Extract the [X, Y] coordinate from the center of the cell holding the provided text.  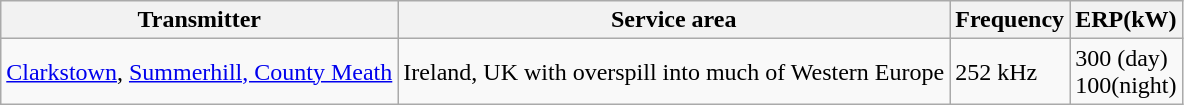
300 (day) 100(night) [1126, 72]
Transmitter [200, 20]
Frequency [1010, 20]
ERP(kW) [1126, 20]
Service area [674, 20]
252 kHz [1010, 72]
Ireland, UK with overspill into much of Western Europe [674, 72]
Clarkstown, Summerhill, County Meath [200, 72]
